Pinpoint the cell where the given text exists, returning its (X, Y) midpoint coordinate. 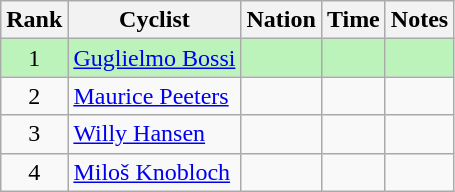
4 (34, 172)
3 (34, 134)
Time (353, 20)
1 (34, 58)
Rank (34, 20)
Miloš Knobloch (154, 172)
Maurice Peeters (154, 96)
Willy Hansen (154, 134)
Notes (419, 20)
Nation (281, 20)
2 (34, 96)
Cyclist (154, 20)
Guglielmo Bossi (154, 58)
